Capture the cell that displays the provided text and extract its (x, y) central coordinate. 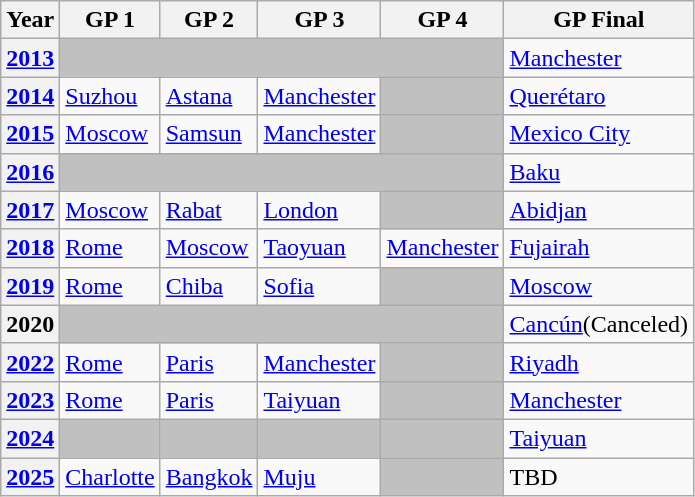
Fujairah (599, 248)
Sofia (320, 286)
Baku (599, 172)
Astana (209, 96)
GP 1 (110, 20)
Taoyuan (320, 248)
2018 (30, 248)
GP 3 (320, 20)
2017 (30, 210)
Cancún(Canceled) (599, 324)
GP Final (599, 20)
2014 (30, 96)
TBD (599, 477)
Mexico City (599, 134)
2023 (30, 400)
Riyadh (599, 362)
2019 (30, 286)
GP 2 (209, 20)
Suzhou (110, 96)
2013 (30, 58)
Abidjan (599, 210)
Muju (320, 477)
2020 (30, 324)
2025 (30, 477)
Rabat (209, 210)
2015 (30, 134)
2022 (30, 362)
2016 (30, 172)
Year (30, 20)
Samsun (209, 134)
Chiba (209, 286)
2024 (30, 438)
Charlotte (110, 477)
Bangkok (209, 477)
GP 4 (442, 20)
Querétaro (599, 96)
London (320, 210)
